For the text-containing cell, return its midpoint in (X, Y) coordinate format. 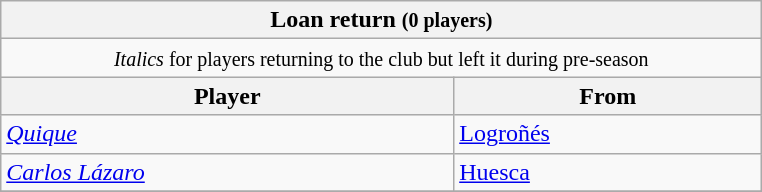
From (608, 96)
Loan return (0 players) (382, 20)
Player (228, 96)
Huesca (608, 172)
Logroñés (608, 134)
Quique (228, 134)
Carlos Lázaro (228, 172)
Italics for players returning to the club but left it during pre-season (382, 58)
